Provide the [x, y] coordinate of the cell's center where the given text is located.  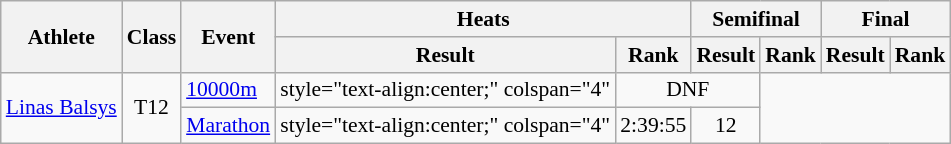
Linas Balsys [62, 108]
DNF [688, 90]
2:39:55 [653, 126]
Heats [483, 19]
Final [886, 19]
Semifinal [756, 19]
Marathon [228, 126]
12 [726, 126]
Athlete [62, 36]
Event [228, 36]
T12 [152, 108]
10000m [228, 90]
Class [152, 36]
